Search for the cell housing the specified text and yield its (X, Y) center coordinate. 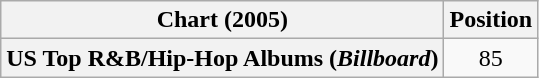
US Top R&B/Hip-Hop Albums (Billboard) (222, 58)
Chart (2005) (222, 20)
85 (491, 58)
Position (491, 20)
